From the cell containing the given text, extract its center point as (x, y) coordinate. 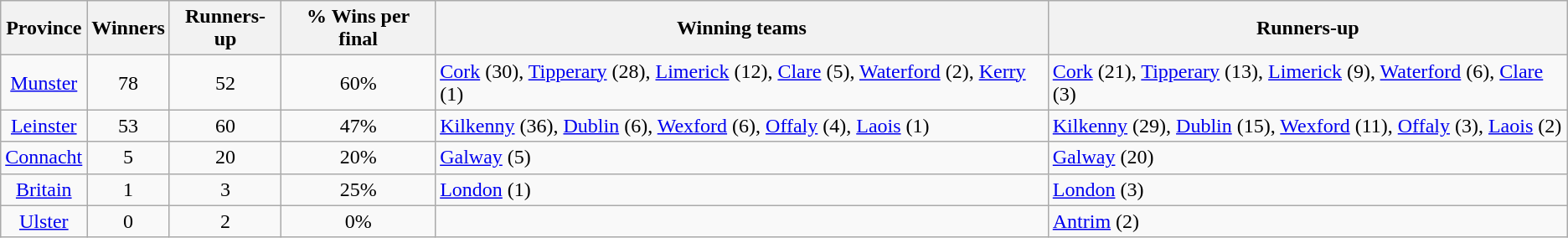
60 (224, 126)
60% (358, 82)
Munster (44, 82)
Kilkenny (29), Dublin (15), Wexford (11), Offaly (3), Laois (2) (1308, 126)
52 (224, 82)
London (1) (742, 189)
Galway (5) (742, 158)
Antrim (2) (1308, 221)
% Wins per final (358, 28)
47% (358, 126)
78 (129, 82)
0% (358, 221)
2 (224, 221)
Galway (20) (1308, 158)
Britain (44, 189)
53 (129, 126)
Kilkenny (36), Dublin (6), Wexford (6), Offaly (4), Laois (1) (742, 126)
1 (129, 189)
Cork (30), Tipperary (28), Limerick (12), Clare (5), Waterford (2), Kerry (1) (742, 82)
20 (224, 158)
25% (358, 189)
Leinster (44, 126)
London (3) (1308, 189)
Winners (129, 28)
Ulster (44, 221)
3 (224, 189)
Connacht (44, 158)
Winning teams (742, 28)
20% (358, 158)
5 (129, 158)
0 (129, 221)
Cork (21), Tipperary (13), Limerick (9), Waterford (6), Clare (3) (1308, 82)
Province (44, 28)
